Locate the cell with the specified text and output its (X, Y) center coordinate. 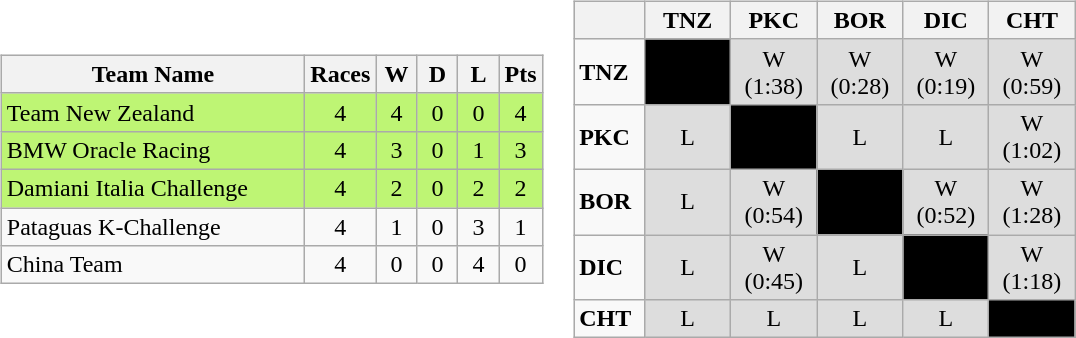
W (0:52) (946, 202)
W (1:38) (774, 72)
W (1:02) (1032, 136)
Damiani Italia Challenge (153, 188)
W (0:45) (774, 266)
D (438, 74)
W (1:28) (1032, 202)
Team New Zealand (153, 112)
Races (340, 74)
W (0:54) (774, 202)
W (396, 74)
Pataguas K-Challenge (153, 227)
W (0:28) (860, 72)
W (0:59) (1032, 72)
BMW Oracle Racing (153, 150)
W (1:18) (1032, 266)
Pts (520, 74)
China Team (153, 265)
W (0:19) (946, 72)
Team Name (153, 74)
